For the text-containing cell, return its midpoint in (x, y) coordinate format. 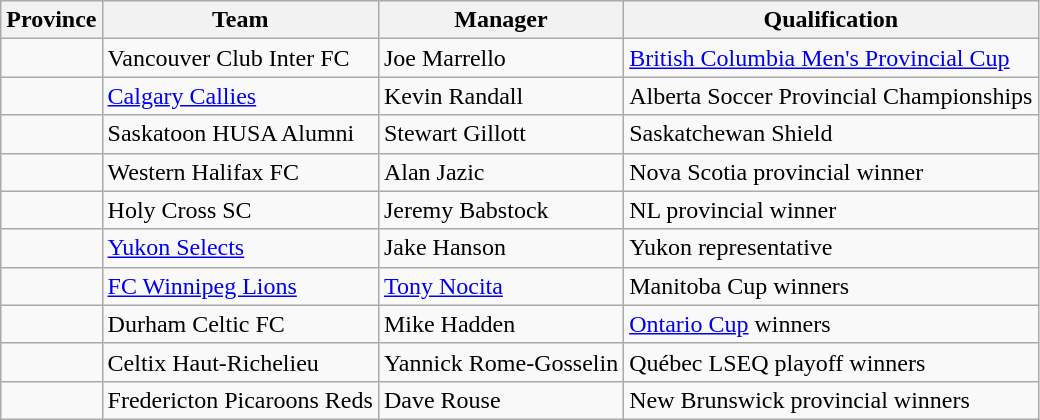
Joe Marrello (500, 58)
Vancouver Club Inter FC (240, 58)
Alan Jazic (500, 172)
Alberta Soccer Provincial Championships (831, 96)
Manitoba Cup winners (831, 286)
Saskatchewan Shield (831, 134)
Calgary Callies (240, 96)
Mike Hadden (500, 324)
Durham Celtic FC (240, 324)
Jeremy Babstock (500, 210)
Province (52, 20)
Yukon representative (831, 248)
Québec LSEQ playoff winners (831, 362)
Saskatoon HUSA Alumni (240, 134)
Dave Rouse (500, 400)
Qualification (831, 20)
Jake Hanson (500, 248)
FC Winnipeg Lions (240, 286)
New Brunswick provincial winners (831, 400)
Ontario Cup winners (831, 324)
British Columbia Men's Provincial Cup (831, 58)
Celtix Haut-Richelieu (240, 362)
Fredericton Picaroons Reds (240, 400)
Yukon Selects (240, 248)
Stewart Gillott (500, 134)
Tony Nocita (500, 286)
Nova Scotia provincial winner (831, 172)
Team (240, 20)
NL provincial winner (831, 210)
Manager (500, 20)
Western Halifax FC (240, 172)
Kevin Randall (500, 96)
Holy Cross SC (240, 210)
Yannick Rome-Gosselin (500, 362)
